Detect which cell encompasses the target text, then output its [X, Y] center coordinate. 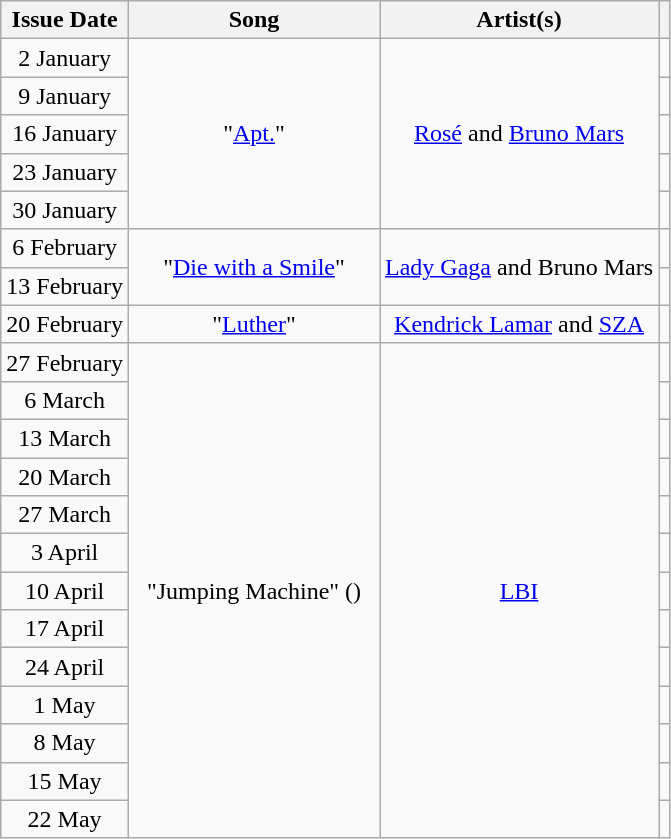
Rosé and Bruno Mars [520, 134]
Artist(s) [520, 20]
10 April [65, 591]
Issue Date [65, 20]
LBI [520, 590]
27 March [65, 515]
30 January [65, 210]
27 February [65, 362]
13 March [65, 438]
6 March [65, 400]
2 January [65, 58]
"Die with a Smile" [254, 267]
1 May [65, 705]
13 February [65, 286]
22 May [65, 819]
3 April [65, 553]
16 January [65, 134]
23 January [65, 172]
24 April [65, 667]
6 February [65, 248]
17 April [65, 629]
15 May [65, 781]
9 January [65, 96]
"Jumping Machine" () [254, 590]
"Luther" [254, 324]
Lady Gaga and Bruno Mars [520, 267]
20 March [65, 477]
8 May [65, 743]
Kendrick Lamar and SZA [520, 324]
20 February [65, 324]
"Apt." [254, 134]
Song [254, 20]
